From the cell containing the given text, extract its center point as [x, y] coordinate. 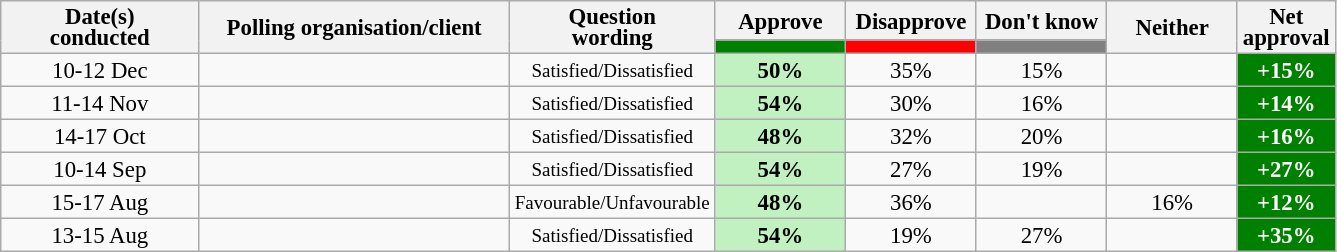
+35% [1286, 236]
15% [1042, 70]
Neither [1172, 28]
20% [1042, 136]
13-15 Aug [100, 236]
11-14 Nov [100, 104]
Questionwording [612, 28]
Disapprove [912, 20]
Favourable/Unfavourable [612, 202]
32% [912, 136]
14-17 Oct [100, 136]
15-17 Aug [100, 202]
Net approval [1286, 28]
Polling organisation/client [354, 28]
50% [780, 70]
+12% [1286, 202]
+14% [1286, 104]
Approve [780, 20]
+16% [1286, 136]
10-14 Sep [100, 170]
+15% [1286, 70]
30% [912, 104]
35% [912, 70]
10-12 Dec [100, 70]
Don't know [1042, 20]
36% [912, 202]
+27% [1286, 170]
Date(s)conducted [100, 28]
